Scan for the cell matching the given text and deliver its (x, y) coordinate at center. 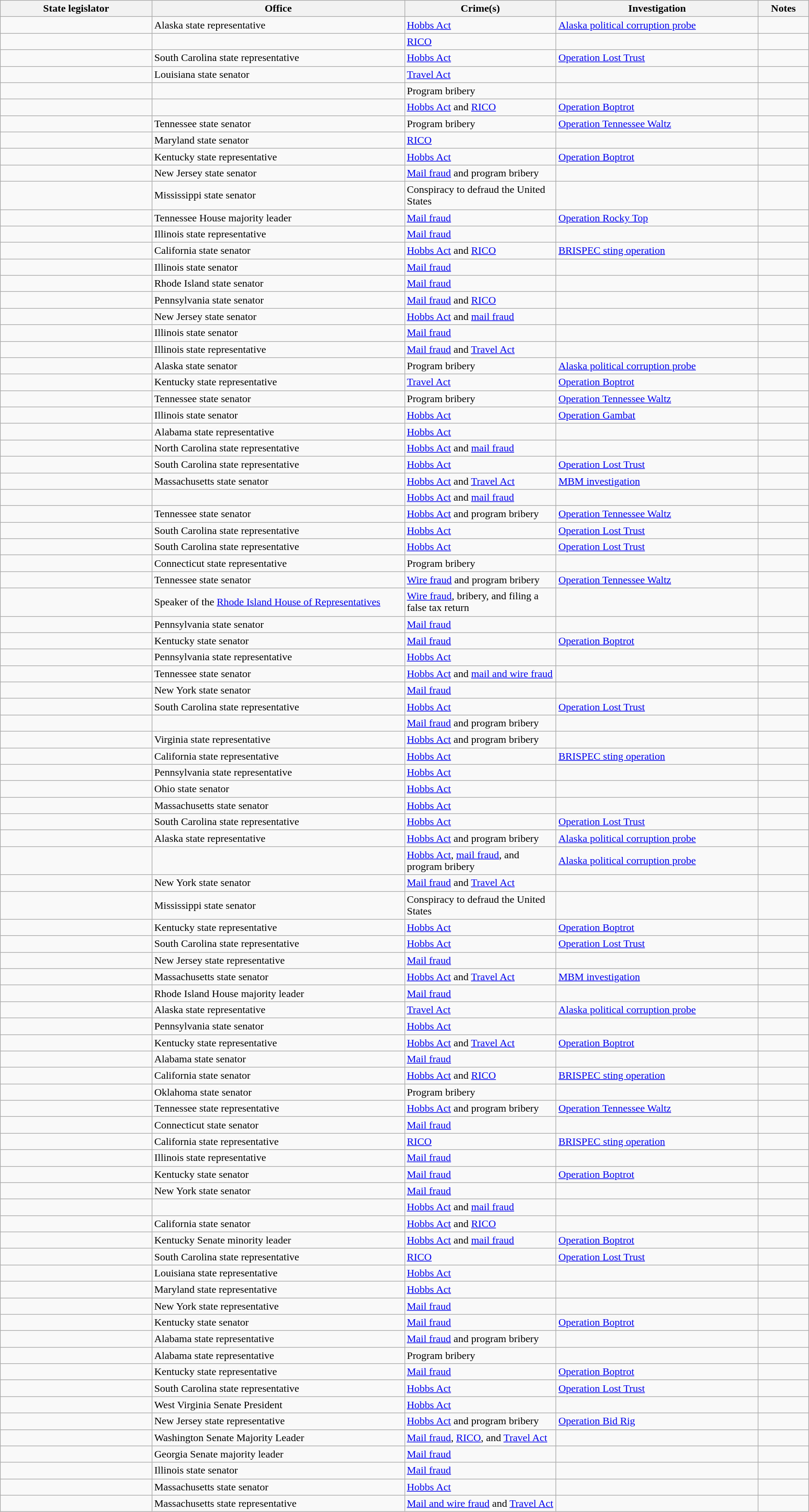
North Carolina state representative (278, 448)
Hobbs Act and mail and wire fraud (481, 674)
State legislator (76, 9)
New York state representative (278, 1306)
Louisiana state representative (278, 1273)
Rhode Island state senator (278, 284)
Speaker of the Rhode Island House of Representatives (278, 602)
Crime(s) (481, 9)
Connecticut state senator (278, 1125)
Georgia Senate majority leader (278, 1454)
Alaska state senator (278, 366)
Tennessee House majority leader (278, 217)
Louisiana state senator (278, 74)
Mail fraud, RICO, and Travel Act (481, 1438)
Ohio state senator (278, 789)
Washington Senate Majority Leader (278, 1438)
Kentucky Senate minority leader (278, 1240)
Operation Gambat (657, 415)
Investigation (657, 9)
Operation Rocky Top (657, 217)
West Virginia Senate President (278, 1405)
Wire fraud and program bribery (481, 580)
Virginia state representative (278, 739)
Operation Bid Rig (657, 1421)
Alabama state senator (278, 1059)
Oklahoma state senator (278, 1092)
Massachusetts state representative (278, 1503)
Tennessee state representative (278, 1109)
Connecticut state representative (278, 563)
Wire fraud, bribery, and filing a false tax return (481, 602)
Mail and wire fraud and Travel Act (481, 1503)
Office (278, 9)
Notes (783, 9)
Maryland state representative (278, 1289)
Mail fraud and RICO (481, 300)
Maryland state senator (278, 140)
Rhode Island House majority leader (278, 993)
Hobbs Act, mail fraud, and program bribery (481, 860)
